Capture the cell that displays the provided text and extract its [x, y] central coordinate. 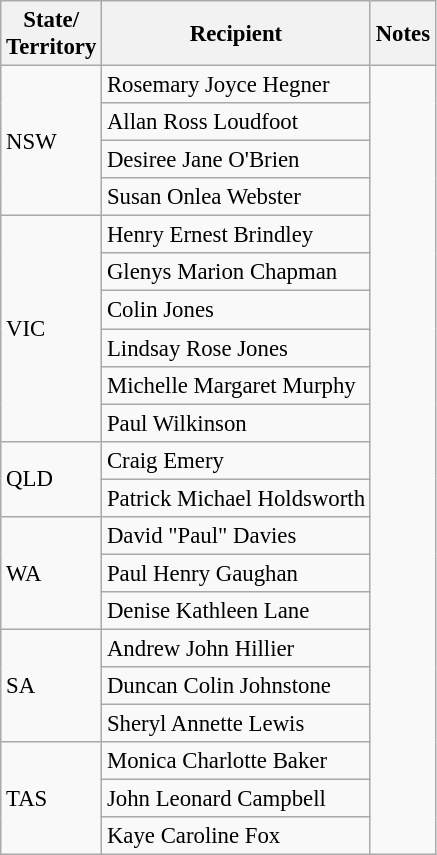
Susan Onlea Webster [236, 197]
Sheryl Annette Lewis [236, 724]
Colin Jones [236, 310]
SA [52, 686]
QLD [52, 478]
Recipient [236, 34]
John Leonard Campbell [236, 799]
Patrick Michael Holdsworth [236, 498]
State/Territory [52, 34]
Henry Ernest Brindley [236, 235]
Denise Kathleen Lane [236, 611]
Desiree Jane O'Brien [236, 160]
Paul Henry Gaughan [236, 573]
David "Paul" Davies [236, 536]
Andrew John Hillier [236, 648]
Paul Wilkinson [236, 423]
Lindsay Rose Jones [236, 348]
Allan Ross Loudfoot [236, 122]
TAS [52, 798]
Duncan Colin Johnstone [236, 686]
Craig Emery [236, 460]
VIC [52, 329]
Michelle Margaret Murphy [236, 385]
Glenys Marion Chapman [236, 273]
NSW [52, 141]
Rosemary Joyce Hegner [236, 85]
Notes [402, 34]
WA [52, 574]
Monica Charlotte Baker [236, 761]
Kaye Caroline Fox [236, 836]
